For the text-containing cell, return its midpoint in [x, y] coordinate format. 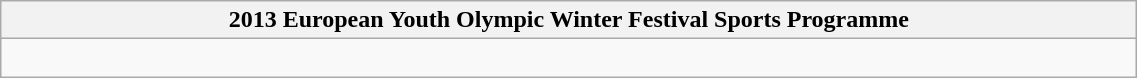
2013 European Youth Olympic Winter Festival Sports Programme [569, 20]
